Search for the cell housing the specified text and yield its (X, Y) center coordinate. 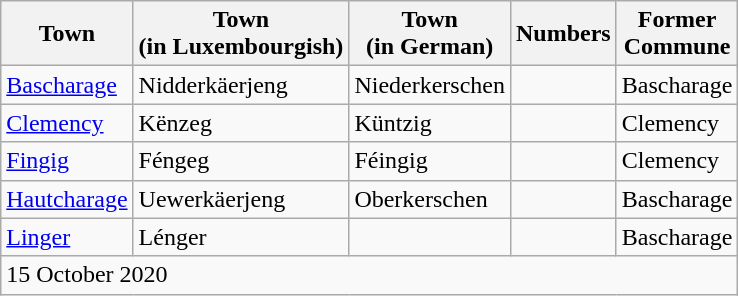
Küntzig (430, 123)
Town(in Luxembourgish) (241, 34)
Uewerkäerjeng (241, 199)
Féngeg (241, 161)
Town (67, 34)
Linger (67, 237)
Féingig (430, 161)
Town(in German) (430, 34)
Oberkerschen (430, 199)
Kënzeg (241, 123)
Nidderkäerjeng (241, 85)
15 October 2020 (370, 275)
Numbers (563, 34)
Fingig (67, 161)
Niederkerschen (430, 85)
Hautcharage (67, 199)
FormerCommune (677, 34)
Lénger (241, 237)
